From the cell containing the given text, extract its center point as [x, y] coordinate. 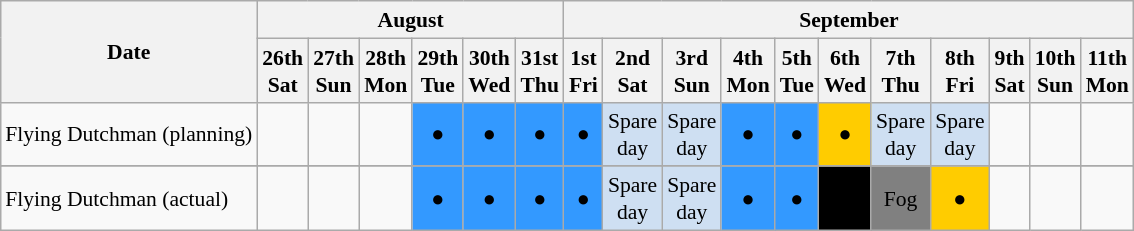
7thThu [900, 70]
26thSat [282, 70]
2ndSat [632, 70]
4thMon [748, 70]
30thWed [489, 70]
27thSun [334, 70]
28thMon [386, 70]
6thWed [845, 70]
3rdSun [692, 70]
11thMon [1108, 70]
29thTue [438, 70]
5thTue [797, 70]
31stThu [540, 70]
9thSat [1010, 70]
8thFri [960, 70]
10thSun [1056, 70]
Fog [900, 198]
September [849, 20]
Flying Dutchman (actual) [128, 198]
1stFri [584, 70]
Flying Dutchman (planning) [128, 134]
August [410, 20]
Date [128, 52]
